Detect which cell encompasses the target text, then output its [X, Y] center coordinate. 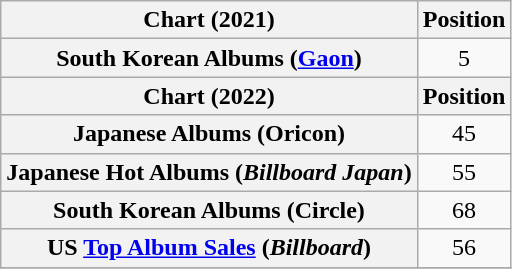
Japanese Albums (Oricon) [209, 134]
US Top Album Sales (Billboard) [209, 248]
5 [464, 58]
Chart (2021) [209, 20]
Japanese Hot Albums (Billboard Japan) [209, 172]
South Korean Albums (Circle) [209, 210]
55 [464, 172]
45 [464, 134]
Chart (2022) [209, 96]
South Korean Albums (Gaon) [209, 58]
56 [464, 248]
68 [464, 210]
